Pinpoint the cell where the given text exists, returning its (X, Y) midpoint coordinate. 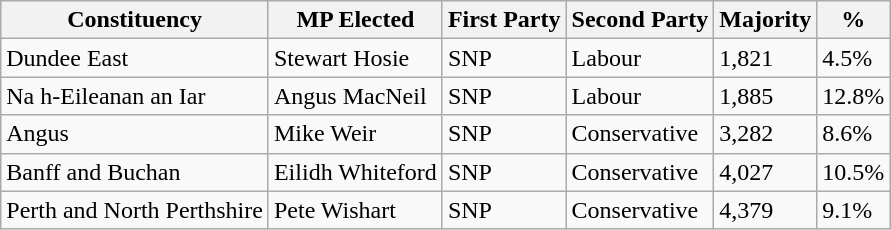
9.1% (854, 210)
Stewart Hosie (355, 58)
Second Party (640, 20)
First Party (504, 20)
10.5% (854, 172)
Mike Weir (355, 134)
Majority (766, 20)
1,821 (766, 58)
3,282 (766, 134)
Na h-Eileanan an Iar (135, 96)
Perth and North Perthshire (135, 210)
MP Elected (355, 20)
4,027 (766, 172)
Pete Wishart (355, 210)
Constituency (135, 20)
Dundee East (135, 58)
12.8% (854, 96)
% (854, 20)
Angus (135, 134)
Banff and Buchan (135, 172)
8.6% (854, 134)
1,885 (766, 96)
4,379 (766, 210)
Angus MacNeil (355, 96)
Eilidh Whiteford (355, 172)
4.5% (854, 58)
